Provide the (X, Y) coordinate of the cell's center where the given text is located.  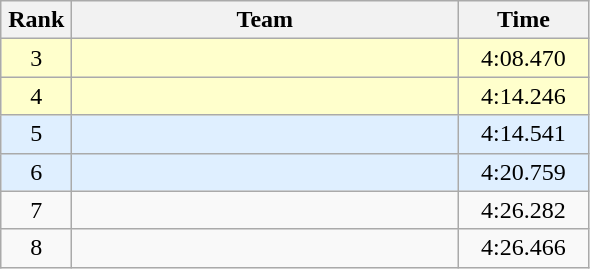
Rank (36, 20)
4:08.470 (524, 58)
4 (36, 96)
4:14.246 (524, 96)
Time (524, 20)
6 (36, 172)
7 (36, 210)
8 (36, 248)
4:26.282 (524, 210)
4:26.466 (524, 248)
4:20.759 (524, 172)
5 (36, 134)
4:14.541 (524, 134)
Team (265, 20)
3 (36, 58)
